From the cell containing the given text, extract its center point as [x, y] coordinate. 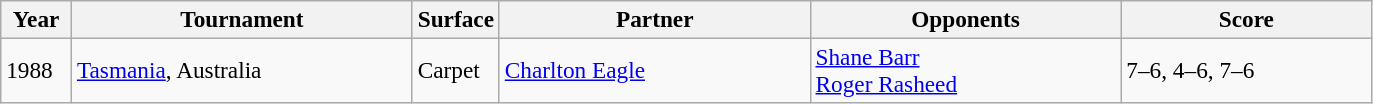
1988 [36, 70]
Charlton Eagle [654, 70]
Score [1246, 19]
Opponents [966, 19]
Partner [654, 19]
7–6, 4–6, 7–6 [1246, 70]
Year [36, 19]
Carpet [456, 70]
Tasmania, Australia [242, 70]
Shane Barr Roger Rasheed [966, 70]
Tournament [242, 19]
Surface [456, 19]
